Extract the (x, y) coordinate from the center of the cell holding the provided text.  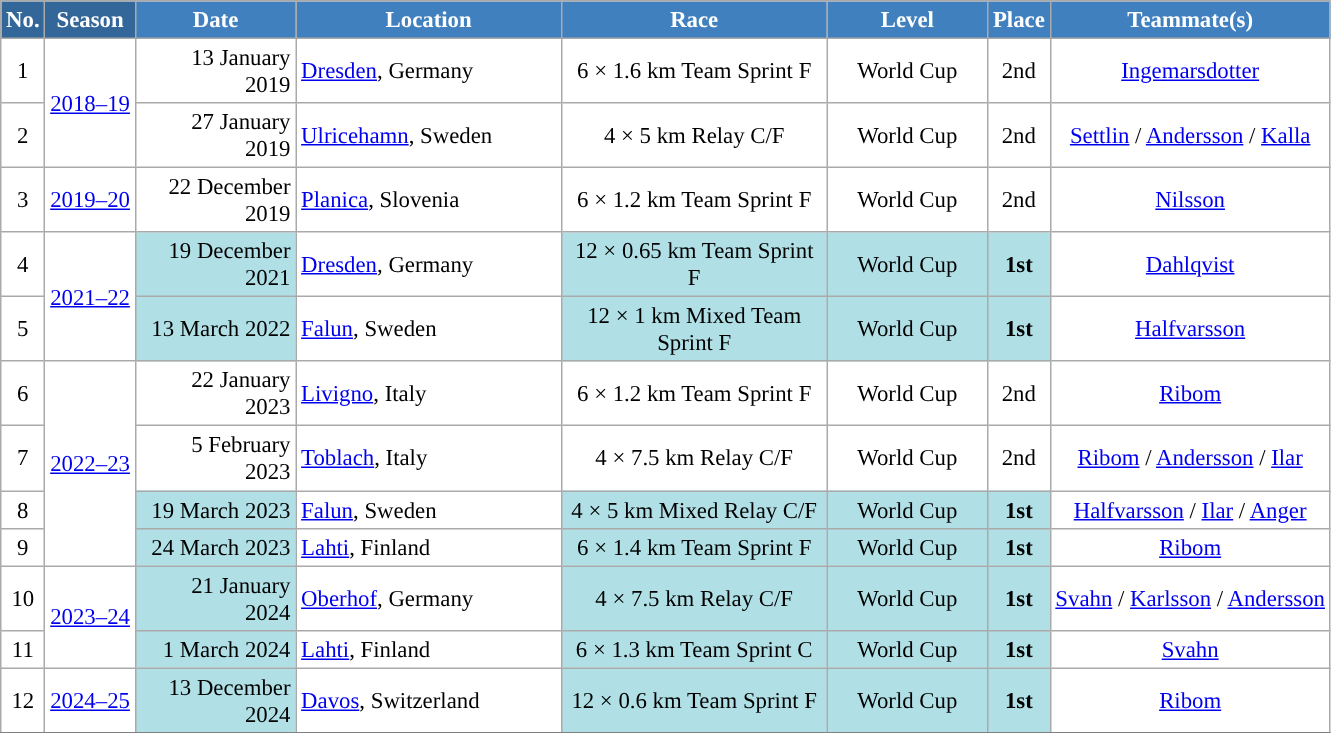
6 (23, 394)
6 × 1.3 km Team Sprint C (694, 649)
Date (216, 20)
2023–24 (90, 617)
Ribom / Andersson / Ilar (1190, 458)
Ingemarsdotter (1190, 72)
12 × 1 km Mixed Team Sprint F (694, 330)
24 March 2023 (216, 547)
2022–23 (90, 464)
Halfvarsson (1190, 330)
2 (23, 136)
Halfvarsson / Ilar / Anger (1190, 510)
Svahn / Karlsson / Andersson (1190, 598)
Location (429, 20)
19 December 2021 (216, 264)
6 × 1.4 km Team Sprint F (694, 547)
Toblach, Italy (429, 458)
4 × 5 km Mixed Relay C/F (694, 510)
1 (23, 72)
Teammate(s) (1190, 20)
4 × 5 km Relay C/F (694, 136)
6 × 1.6 km Team Sprint F (694, 72)
2024–25 (90, 700)
13 December 2024 (216, 700)
8 (23, 510)
7 (23, 458)
21 January 2024 (216, 598)
Davos, Switzerland (429, 700)
2021–22 (90, 296)
13 March 2022 (216, 330)
2018–19 (90, 104)
No. (23, 20)
11 (23, 649)
19 March 2023 (216, 510)
3 (23, 200)
1 March 2024 (216, 649)
5 February 2023 (216, 458)
Ulricehamn, Sweden (429, 136)
5 (23, 330)
12 × 0.65 km Team Sprint F (694, 264)
Dahlqvist (1190, 264)
Level (908, 20)
12 × 0.6 km Team Sprint F (694, 700)
2019–20 (90, 200)
Planica, Slovenia (429, 200)
Race (694, 20)
Place (1019, 20)
Season (90, 20)
Settlin / Andersson / Kalla (1190, 136)
Livigno, Italy (429, 394)
12 (23, 700)
27 January 2019 (216, 136)
22 January 2023 (216, 394)
13 January 2019 (216, 72)
22 December 2019 (216, 200)
10 (23, 598)
9 (23, 547)
Oberhof, Germany (429, 598)
Nilsson (1190, 200)
4 (23, 264)
Svahn (1190, 649)
